Output the [X, Y] coordinate of the center of the cell containing the given text.  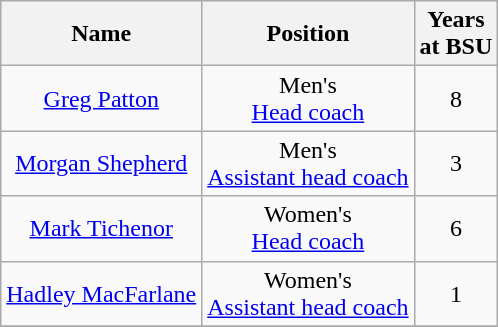
Morgan Shepherd [102, 164]
Women's Assistant head coach [308, 294]
6 [456, 228]
Women's Head coach [308, 228]
Men's Assistant head coach [308, 164]
Yearsat BSU [456, 34]
Men's Head coach [308, 98]
8 [456, 98]
Greg Patton [102, 98]
3 [456, 164]
Position [308, 34]
1 [456, 294]
Hadley MacFarlane [102, 294]
Mark Tichenor [102, 228]
Name [102, 34]
